Locate the cell with the specified text and output its [x, y] center coordinate. 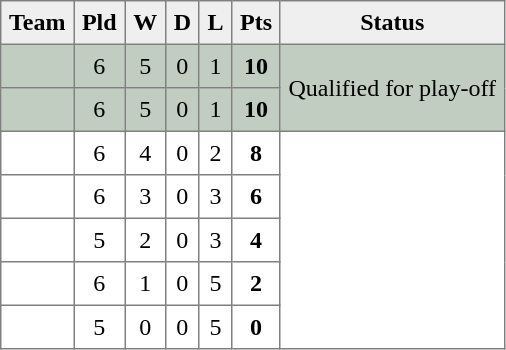
Team [38, 23]
L [216, 23]
D [182, 23]
8 [256, 153]
Pts [256, 23]
W [145, 23]
Pld [100, 23]
Status [392, 23]
Qualified for play-off [392, 88]
